Return the [x, y] coordinate for the center point of the cell that contains the specified text.  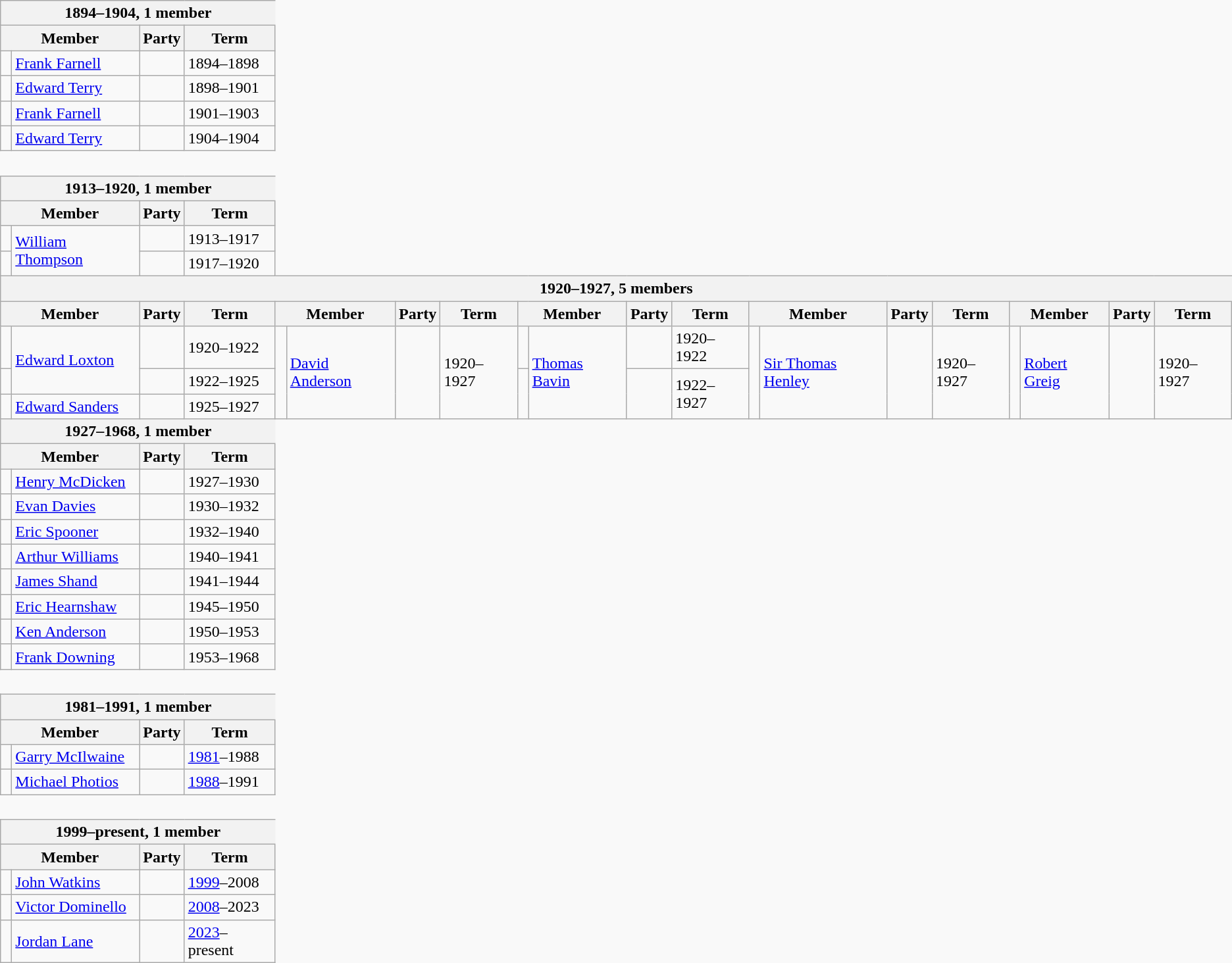
Evan Davies [76, 506]
1930–1932 [230, 506]
1941–1944 [230, 581]
1981–1991, 1 member [138, 706]
1940–1941 [230, 556]
William Thompson [76, 251]
1922–1925 [230, 382]
1920–1927, 5 members [616, 288]
1950–1953 [230, 631]
Jordan Lane [76, 941]
Arthur Williams [76, 556]
Thomas Bavin [578, 372]
1913–1920, 1 member [138, 188]
2023–present [230, 941]
Henry McDicken [76, 481]
1999–2008 [230, 882]
Michael Photios [76, 782]
Eric Spooner [76, 531]
1922–1927 [711, 394]
Victor Dominello [76, 907]
1894–1904, 1 member [138, 13]
1901–1903 [230, 113]
1945–1950 [230, 606]
1904–1904 [230, 138]
Garry McIlwaine [76, 757]
1898–1901 [230, 88]
Sir Thomas Henley [824, 372]
1988–1991 [230, 782]
Robert Greig [1065, 372]
Frank Downing [76, 656]
John Watkins [76, 882]
1917–1920 [230, 263]
1894–1898 [230, 63]
1913–1917 [230, 238]
1927–1930 [230, 481]
Edward Sanders [76, 407]
1953–1968 [230, 656]
Eric Hearnshaw [76, 606]
Edward Loxton [76, 360]
2008–2023 [230, 907]
Ken Anderson [76, 631]
1981–1988 [230, 757]
David Anderson [341, 372]
1927–1968, 1 member [138, 432]
James Shand [76, 581]
1999–present, 1 member [138, 832]
1932–1940 [230, 531]
1925–1927 [230, 407]
